Return the [x, y] coordinate for the center point of the cell that contains the specified text.  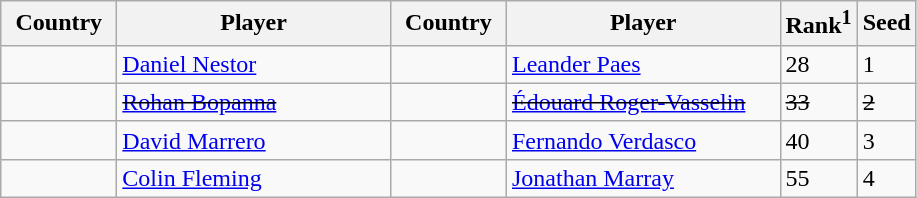
Édouard Roger-Vasselin [643, 102]
Seed [886, 24]
Jonathan Marray [643, 178]
Leander Paes [643, 64]
33 [818, 102]
Colin Fleming [254, 178]
Rohan Bopanna [254, 102]
40 [818, 140]
3 [886, 140]
David Marrero [254, 140]
1 [886, 64]
2 [886, 102]
55 [818, 178]
Daniel Nestor [254, 64]
Rank1 [818, 24]
28 [818, 64]
4 [886, 178]
Fernando Verdasco [643, 140]
